Locate the cell with the specified text and output its [x, y] center coordinate. 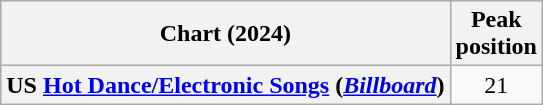
US Hot Dance/Electronic Songs (Billboard) [226, 85]
Peakposition [496, 34]
Chart (2024) [226, 34]
21 [496, 85]
